Extract the [X, Y] coordinate from the center of the cell holding the provided text.  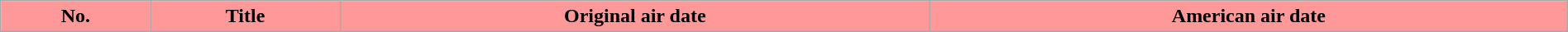
American air date [1249, 16]
No. [76, 16]
Original air date [635, 16]
Title [245, 16]
